Extract the (x, y) coordinate from the center of the cell holding the provided text.  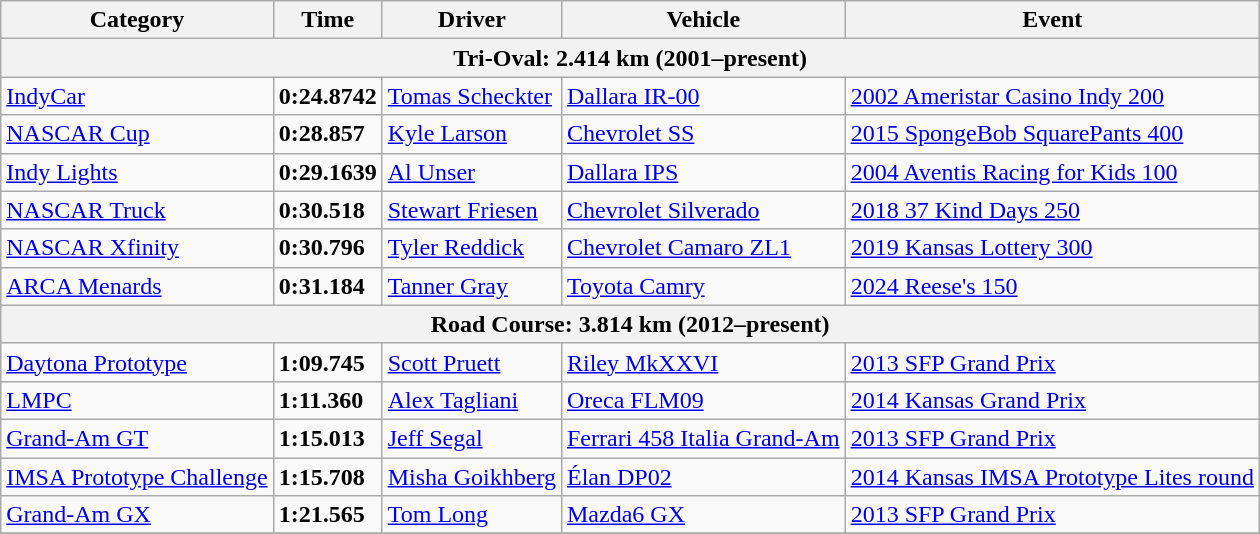
Scott Pruett (472, 362)
1:11.360 (328, 400)
Riley MkXXVI (703, 362)
2014 Kansas IMSA Prototype Lites round (1052, 477)
Mazda6 GX (703, 515)
Tri-Oval: 2.414 km (2001–present) (630, 58)
NASCAR Truck (137, 210)
Al Unser (472, 172)
Stewart Friesen (472, 210)
Tomas Scheckter (472, 96)
1:21.565 (328, 515)
Dallara IR-00 (703, 96)
ARCA Menards (137, 286)
Grand-Am GX (137, 515)
Road Course: 3.814 km (2012–present) (630, 324)
1:09.745 (328, 362)
2019 Kansas Lottery 300 (1052, 248)
Event (1052, 20)
2018 37 Kind Days 250 (1052, 210)
Tanner Gray (472, 286)
0:30.518 (328, 210)
Grand-Am GT (137, 438)
Daytona Prototype (137, 362)
2015 SpongeBob SquarePants 400 (1052, 134)
Élan DP02 (703, 477)
Tyler Reddick (472, 248)
Chevrolet Silverado (703, 210)
2024 Reese's 150 (1052, 286)
0:30.796 (328, 248)
Chevrolet Camaro ZL1 (703, 248)
IMSA Prototype Challenge (137, 477)
0:31.184 (328, 286)
Tom Long (472, 515)
2004 Aventis Racing for Kids 100 (1052, 172)
2002 Ameristar Casino Indy 200 (1052, 96)
0:28.857 (328, 134)
1:15.708 (328, 477)
Misha Goikhberg (472, 477)
Jeff Segal (472, 438)
Oreca FLM09 (703, 400)
IndyCar (137, 96)
NASCAR Xfinity (137, 248)
Alex Tagliani (472, 400)
Dallara IPS (703, 172)
Toyota Camry (703, 286)
Ferrari 458 Italia Grand-Am (703, 438)
0:24.8742 (328, 96)
Driver (472, 20)
Indy Lights (137, 172)
2014 Kansas Grand Prix (1052, 400)
1:15.013 (328, 438)
0:29.1639 (328, 172)
NASCAR Cup (137, 134)
LMPC (137, 400)
Category (137, 20)
Chevrolet SS (703, 134)
Vehicle (703, 20)
Kyle Larson (472, 134)
Time (328, 20)
